Scan for the cell matching the given text and deliver its [x, y] coordinate at center. 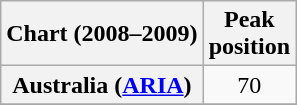
Australia (ARIA) [102, 85]
70 [249, 85]
Peakposition [249, 34]
Chart (2008–2009) [102, 34]
